From the cell containing the given text, extract its center point as (x, y) coordinate. 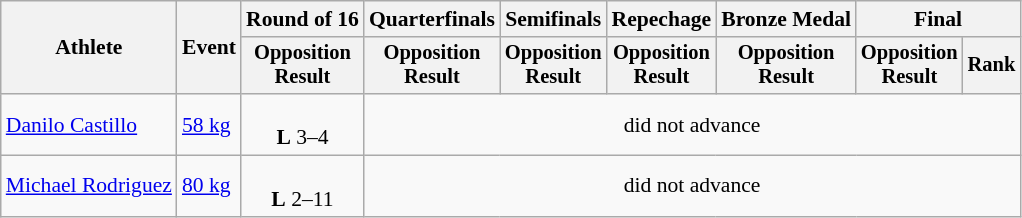
Danilo Castillo (89, 124)
Final (938, 19)
Rank (992, 66)
Bronze Medal (786, 19)
58 kg (209, 124)
Round of 16 (302, 19)
80 kg (209, 186)
Repechage (662, 19)
L 2–11 (302, 186)
Quarterfinals (432, 19)
Michael Rodriguez (89, 186)
Athlete (89, 48)
Event (209, 48)
L 3–4 (302, 124)
Semifinals (554, 19)
